Pinpoint the cell where the given text exists, returning its (X, Y) midpoint coordinate. 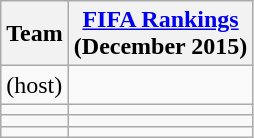
(host) (35, 85)
Team (35, 34)
FIFA Rankings(December 2015) (160, 34)
